Return the [X, Y] coordinate for the center point of the cell that contains the specified text.  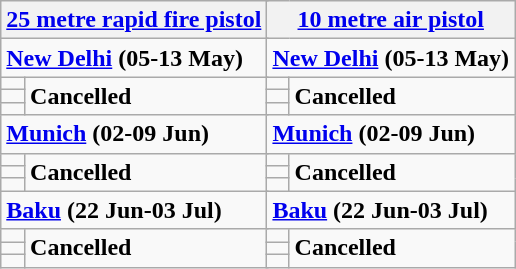
10 metre air pistol [391, 20]
25 metre rapid fire pistol [134, 20]
